Return (X, Y) of the center of cell containing provided text 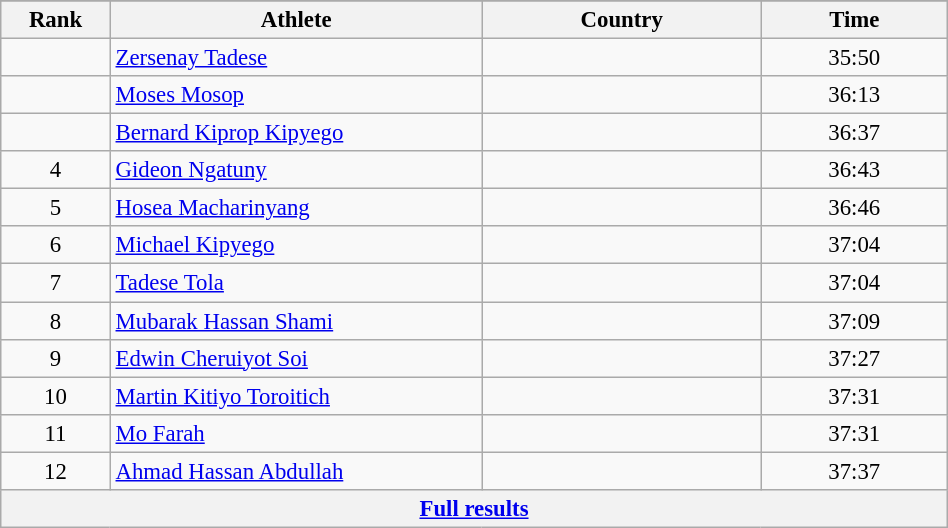
5 (56, 208)
Bernard Kiprop Kipyego (296, 133)
6 (56, 245)
8 (56, 321)
37:27 (854, 358)
Edwin Cheruiyot Soi (296, 358)
12 (56, 471)
Moses Mosop (296, 95)
36:13 (854, 95)
4 (56, 170)
Mo Farah (296, 433)
Tadese Tola (296, 283)
37:37 (854, 471)
Time (854, 20)
10 (56, 396)
Country (622, 20)
Mubarak Hassan Shami (296, 321)
35:50 (854, 58)
36:46 (854, 208)
Athlete (296, 20)
36:37 (854, 133)
Ahmad Hassan Abdullah (296, 471)
11 (56, 433)
Martin Kitiyo Toroitich (296, 396)
Hosea Macharinyang (296, 208)
7 (56, 283)
9 (56, 358)
36:43 (854, 170)
Zersenay Tadese (296, 58)
37:09 (854, 321)
Michael Kipyego (296, 245)
Rank (56, 20)
Gideon Ngatuny (296, 170)
Full results (474, 509)
